Search for the cell housing the specified text and yield its [x, y] center coordinate. 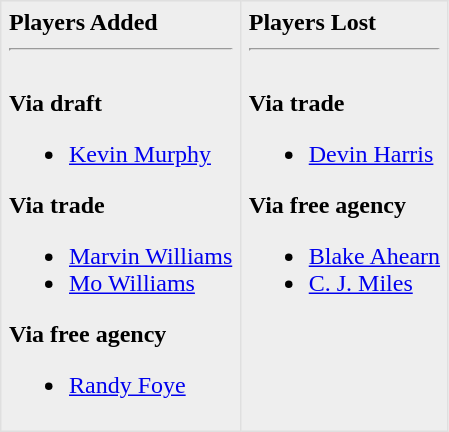
Players Lost Via tradeDevin HarrisVia free agencyBlake AhearnC. J. Miles [344, 216]
Players Added Via draftKevin MurphyVia tradeMarvin WilliamsMo WilliamsVia free agencyRandy Foye [121, 216]
